Pinpoint the cell where the given text exists, returning its [x, y] midpoint coordinate. 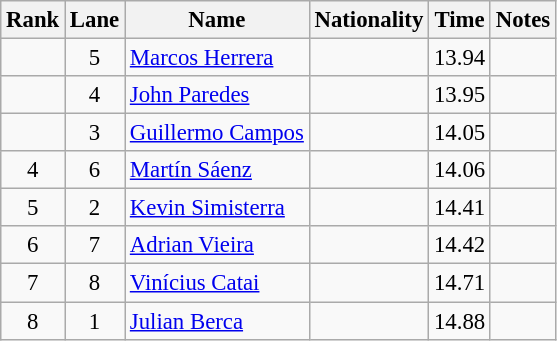
Vinícius Catai [218, 283]
Julian Berca [218, 321]
14.06 [460, 170]
Adrian Vieira [218, 245]
Marcos Herrera [218, 58]
13.94 [460, 58]
13.95 [460, 95]
2 [95, 208]
Time [460, 20]
John Paredes [218, 95]
Rank [33, 20]
Martín Sáenz [218, 170]
3 [95, 133]
Name [218, 20]
14.71 [460, 283]
Lane [95, 20]
14.05 [460, 133]
Guillermo Campos [218, 133]
1 [95, 321]
14.41 [460, 208]
Nationality [368, 20]
14.42 [460, 245]
Kevin Simisterra [218, 208]
14.88 [460, 321]
Notes [522, 20]
